Search for the cell housing the specified text and yield its [x, y] center coordinate. 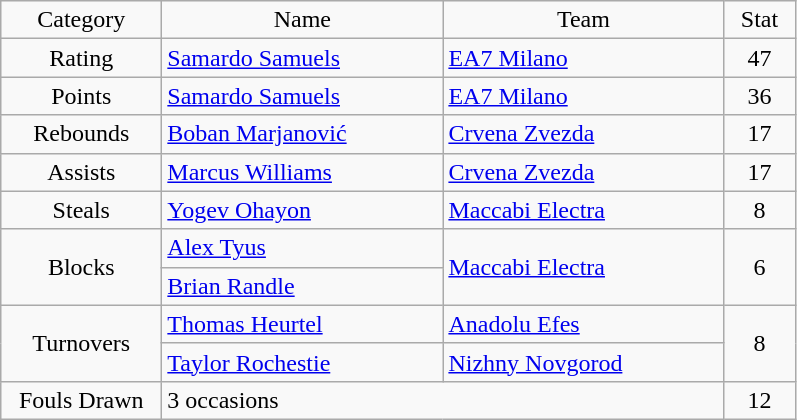
47 [760, 58]
Category [82, 20]
Fouls Drawn [82, 400]
Anadolu Efes [584, 324]
36 [760, 96]
Team [584, 20]
6 [760, 267]
Nizhny Novgorod [584, 362]
3 occasions [443, 400]
Name [302, 20]
Points [82, 96]
Marcus Williams [302, 172]
Turnovers [82, 343]
Thomas Heurtel [302, 324]
Alex Tyus [302, 248]
Brian Randle [302, 286]
Stat [760, 20]
Rating [82, 58]
Blocks [82, 267]
Taylor Rochestie [302, 362]
12 [760, 400]
Yogev Ohayon [302, 210]
Assists [82, 172]
Rebounds [82, 134]
Boban Marjanović [302, 134]
Steals [82, 210]
